Detect which cell encompasses the target text, then output its (x, y) center coordinate. 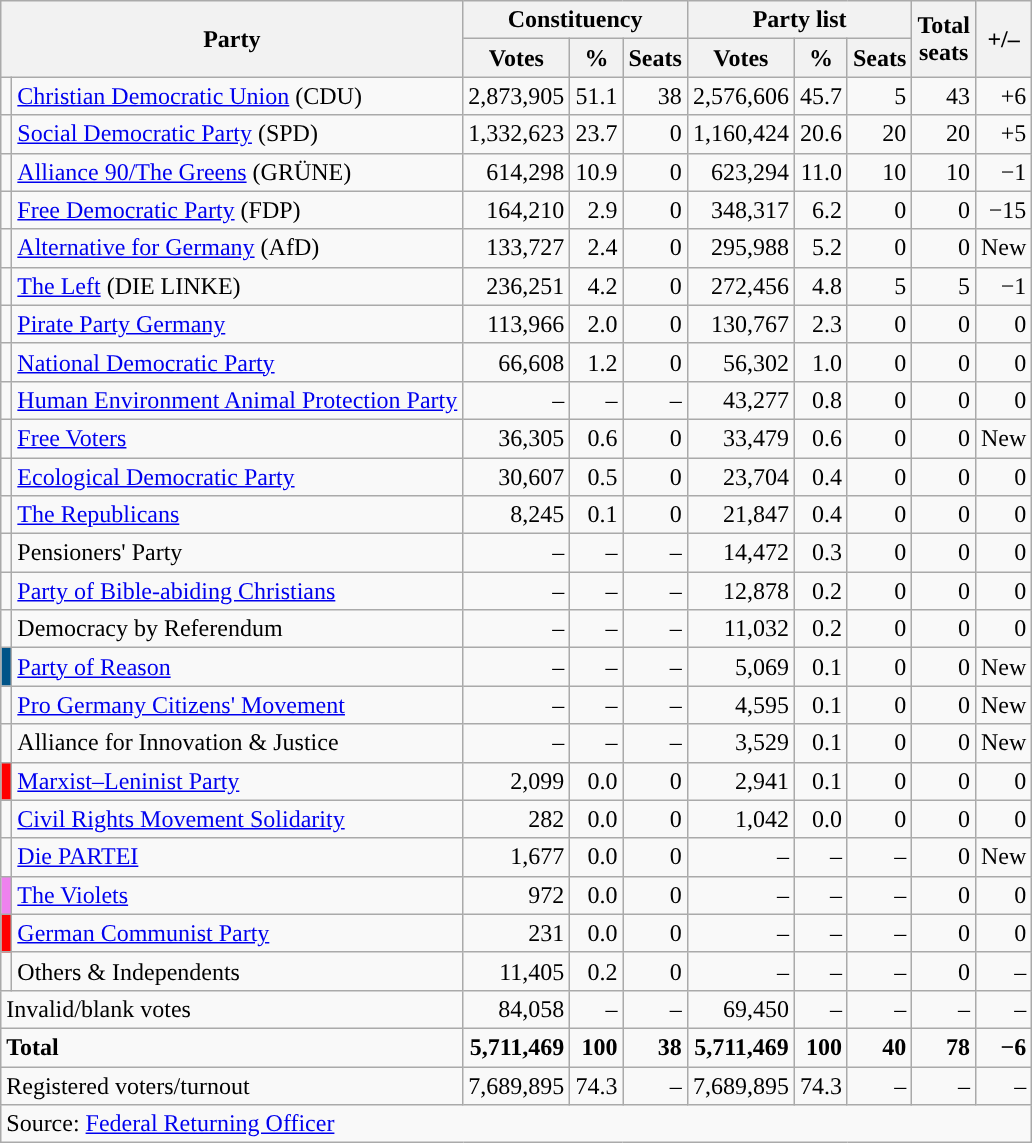
56,302 (740, 362)
1.0 (820, 362)
German Communist Party (238, 933)
614,298 (516, 172)
1,160,424 (740, 134)
Totalseats (944, 39)
5.2 (820, 248)
69,450 (740, 1009)
0.8 (820, 400)
130,767 (740, 324)
36,305 (516, 438)
12,878 (740, 591)
Civil Rights Movement Solidarity (238, 819)
Others & Independents (238, 971)
11.0 (820, 172)
2.0 (596, 324)
14,472 (740, 553)
Christian Democratic Union (CDU) (238, 96)
623,294 (740, 172)
4,595 (740, 705)
Invalid/blank votes (232, 1009)
−6 (1003, 1047)
+5 (1003, 134)
−15 (1003, 210)
Die PARTEI (238, 857)
51.1 (596, 96)
2,873,905 (516, 96)
113,966 (516, 324)
272,456 (740, 286)
33,479 (740, 438)
Registered voters/turnout (232, 1085)
2.3 (820, 324)
Party of Bible-abiding Christians (238, 591)
348,317 (740, 210)
3,529 (740, 743)
Party list (800, 20)
+/– (1003, 39)
236,251 (516, 286)
Party (232, 39)
Total (232, 1047)
23,704 (740, 477)
133,727 (516, 248)
Social Democratic Party (SPD) (238, 134)
5,069 (740, 667)
6.2 (820, 210)
Alliance 90/The Greens (GRÜNE) (238, 172)
45.7 (820, 96)
282 (516, 819)
10.9 (596, 172)
Pirate Party Germany (238, 324)
21,847 (740, 515)
972 (516, 895)
4.2 (596, 286)
4.8 (820, 286)
Source: Federal Returning Officer (516, 1124)
164,210 (516, 210)
43,277 (740, 400)
84,058 (516, 1009)
11,032 (740, 629)
The Republicans (238, 515)
1.2 (596, 362)
0.5 (596, 477)
2,941 (740, 781)
2,099 (516, 781)
Marxist–Leninist Party (238, 781)
Ecological Democratic Party (238, 477)
295,988 (740, 248)
2,576,606 (740, 96)
Pensioners' Party (238, 553)
66,608 (516, 362)
Pro Germany Citizens' Movement (238, 705)
43 (944, 96)
40 (879, 1047)
Human Environment Animal Protection Party (238, 400)
Alliance for Innovation & Justice (238, 743)
The Left (DIE LINKE) (238, 286)
The Violets (238, 895)
11,405 (516, 971)
1,042 (740, 819)
+6 (1003, 96)
78 (944, 1047)
0.3 (820, 553)
1,677 (516, 857)
20.6 (820, 134)
2.4 (596, 248)
Party of Reason (238, 667)
Free Democratic Party (FDP) (238, 210)
Democracy by Referendum (238, 629)
2.9 (596, 210)
30,607 (516, 477)
Free Voters (238, 438)
8,245 (516, 515)
National Democratic Party (238, 362)
23.7 (596, 134)
Constituency (576, 20)
1,332,623 (516, 134)
231 (516, 933)
Alternative for Germany (AfD) (238, 248)
